Determine the (X, Y) coordinate at the center of the cell enclosing the given text.  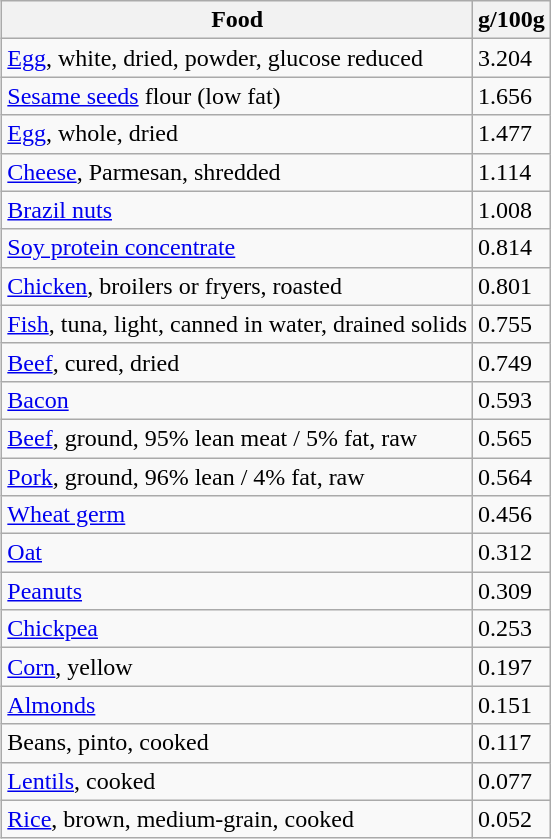
0.564 (512, 477)
0.749 (512, 362)
Cheese, Parmesan, shredded (238, 172)
0.456 (512, 515)
Corn, yellow (238, 667)
0.593 (512, 400)
Pork, ground, 96% lean / 4% fat, raw (238, 477)
Sesame seeds flour (low fat) (238, 96)
0.077 (512, 781)
Beef, cured, dried (238, 362)
Lentils, cooked (238, 781)
Soy protein concentrate (238, 248)
Rice, brown, medium-grain, cooked (238, 819)
0.565 (512, 438)
1.477 (512, 134)
0.151 (512, 705)
Oat (238, 553)
Beans, pinto, cooked (238, 743)
0.309 (512, 591)
Bacon (238, 400)
Beef, ground, 95% lean meat / 5% fat, raw (238, 438)
Egg, white, dried, powder, glucose reduced (238, 58)
1.008 (512, 210)
3.204 (512, 58)
0.253 (512, 629)
0.052 (512, 819)
0.814 (512, 248)
Egg, whole, dried (238, 134)
Fish, tuna, light, canned in water, drained solids (238, 324)
Almonds (238, 705)
0.312 (512, 553)
g/100g (512, 20)
Wheat germ (238, 515)
Chickpea (238, 629)
0.801 (512, 286)
0.117 (512, 743)
Brazil nuts (238, 210)
Chicken, broilers or fryers, roasted (238, 286)
Food (238, 20)
0.197 (512, 667)
0.755 (512, 324)
1.656 (512, 96)
1.114 (512, 172)
Peanuts (238, 591)
